For the text-containing cell, return its midpoint in (x, y) coordinate format. 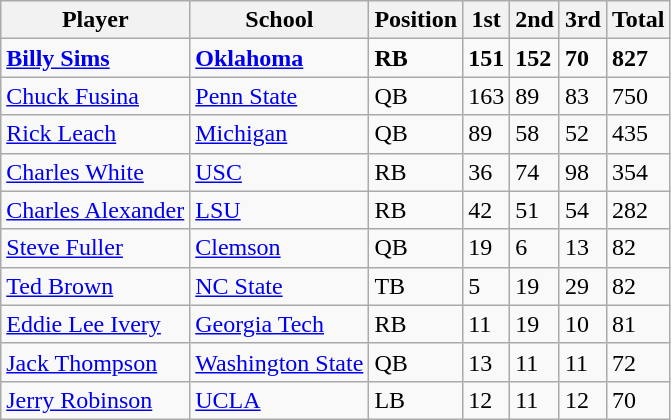
Clemson (280, 248)
UCLA (280, 400)
74 (535, 172)
282 (638, 210)
29 (582, 286)
Ted Brown (96, 286)
2nd (535, 20)
Steve Fuller (96, 248)
151 (486, 58)
Player (96, 20)
163 (486, 96)
52 (582, 134)
Total (638, 20)
Michigan (280, 134)
152 (535, 58)
Jerry Robinson (96, 400)
72 (638, 362)
51 (535, 210)
Position (416, 20)
Eddie Lee Ivery (96, 324)
354 (638, 172)
Chuck Fusina (96, 96)
Rick Leach (96, 134)
Oklahoma (280, 58)
827 (638, 58)
Charles Alexander (96, 210)
5 (486, 286)
83 (582, 96)
USC (280, 172)
58 (535, 134)
NC State (280, 286)
1st (486, 20)
435 (638, 134)
Jack Thompson (96, 362)
LB (416, 400)
54 (582, 210)
81 (638, 324)
3rd (582, 20)
School (280, 20)
Billy Sims (96, 58)
Washington State (280, 362)
750 (638, 96)
Charles White (96, 172)
LSU (280, 210)
Penn State (280, 96)
10 (582, 324)
98 (582, 172)
TB (416, 286)
42 (486, 210)
Georgia Tech (280, 324)
6 (535, 248)
36 (486, 172)
